Determine the [X, Y] coordinate at the center of the cell enclosing the given text.  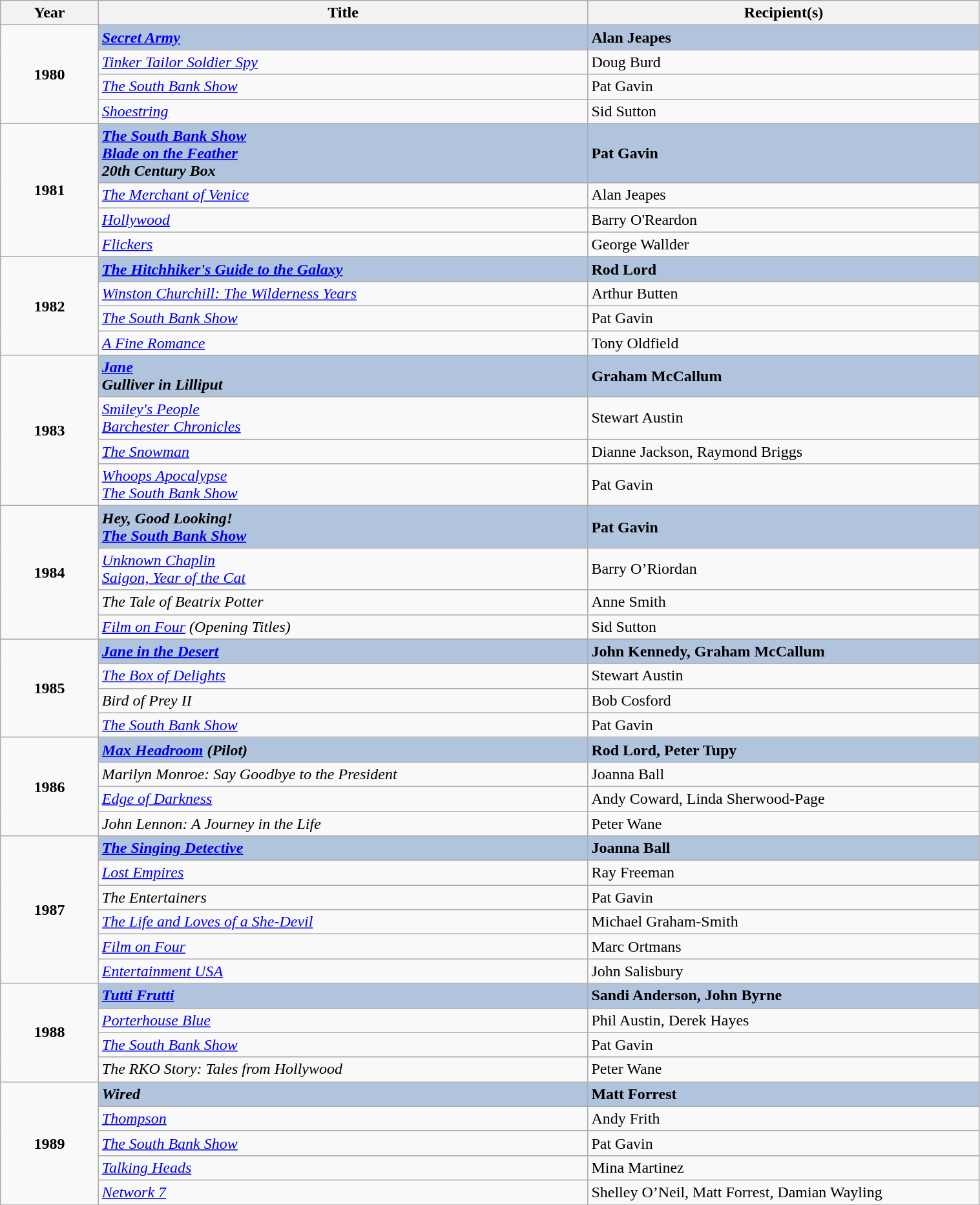
1982 [50, 306]
Tinker Tailor Soldier Spy [343, 62]
Shoestring [343, 111]
Shelley O’Neil, Matt Forrest, Damian Wayling [784, 1192]
1987 [50, 910]
Secret Army [343, 37]
Marc Ortmans [784, 947]
Film on Four (Opening Titles) [343, 627]
Graham McCallum [784, 376]
Bob Cosford [784, 700]
Recipient(s) [784, 13]
Tony Oldfield [784, 343]
Hollywood [343, 220]
The Life and Loves of a She-Devil [343, 922]
1986 [50, 786]
Michael Graham-Smith [784, 922]
Hey, Good Looking!The South Bank Show [343, 527]
JaneGulliver in Lilliput [343, 376]
A Fine Romance [343, 343]
Tutti Frutti [343, 996]
Bird of Prey II [343, 700]
John Kennedy, Graham McCallum [784, 651]
The Tale of Beatrix Potter [343, 602]
Talking Heads [343, 1168]
Porterhouse Blue [343, 1020]
The Entertainers [343, 897]
Anne Smith [784, 602]
Jane in the Desert [343, 651]
Barry O’Riordan [784, 569]
The Hitchhiker's Guide to the Galaxy [343, 269]
Title [343, 13]
1989 [50, 1143]
Andy Coward, Linda Sherwood-Page [784, 799]
Smiley's PeopleBarchester Chronicles [343, 419]
Marilyn Monroe: Say Goodbye to the President [343, 774]
Andy Frith [784, 1118]
The Merchant of Venice [343, 195]
Sandi Anderson, John Byrne [784, 996]
The South Bank ShowBlade on the Feather20th Century Box [343, 153]
Year [50, 13]
Whoops ApocalypseThe South Bank Show [343, 485]
Winston Churchill: The Wilderness Years [343, 293]
Wired [343, 1094]
1985 [50, 688]
Flickers [343, 244]
Unknown ChaplinSaigon, Year of the Cat [343, 569]
1981 [50, 190]
Mina Martinez [784, 1168]
The Box of Delights [343, 676]
The RKO Story: Tales from Hollywood [343, 1069]
Rod Lord, Peter Tupy [784, 749]
Ray Freeman [784, 873]
Edge of Darkness [343, 799]
The Snowman [343, 452]
The Singing Detective [343, 848]
Film on Four [343, 947]
Doug Burd [784, 62]
John Salisbury [784, 971]
Phil Austin, Derek Hayes [784, 1020]
Matt Forrest [784, 1094]
Max Headroom (Pilot) [343, 749]
Barry O'Reardon [784, 220]
1988 [50, 1032]
George Wallder [784, 244]
1983 [50, 430]
Entertainment USA [343, 971]
1984 [50, 572]
1980 [50, 74]
Lost Empires [343, 873]
Rod Lord [784, 269]
Dianne Jackson, Raymond Briggs [784, 452]
John Lennon: A Journey in the Life [343, 824]
Arthur Butten [784, 293]
Thompson [343, 1118]
Network 7 [343, 1192]
